Search for the cell housing the specified text and yield its (x, y) center coordinate. 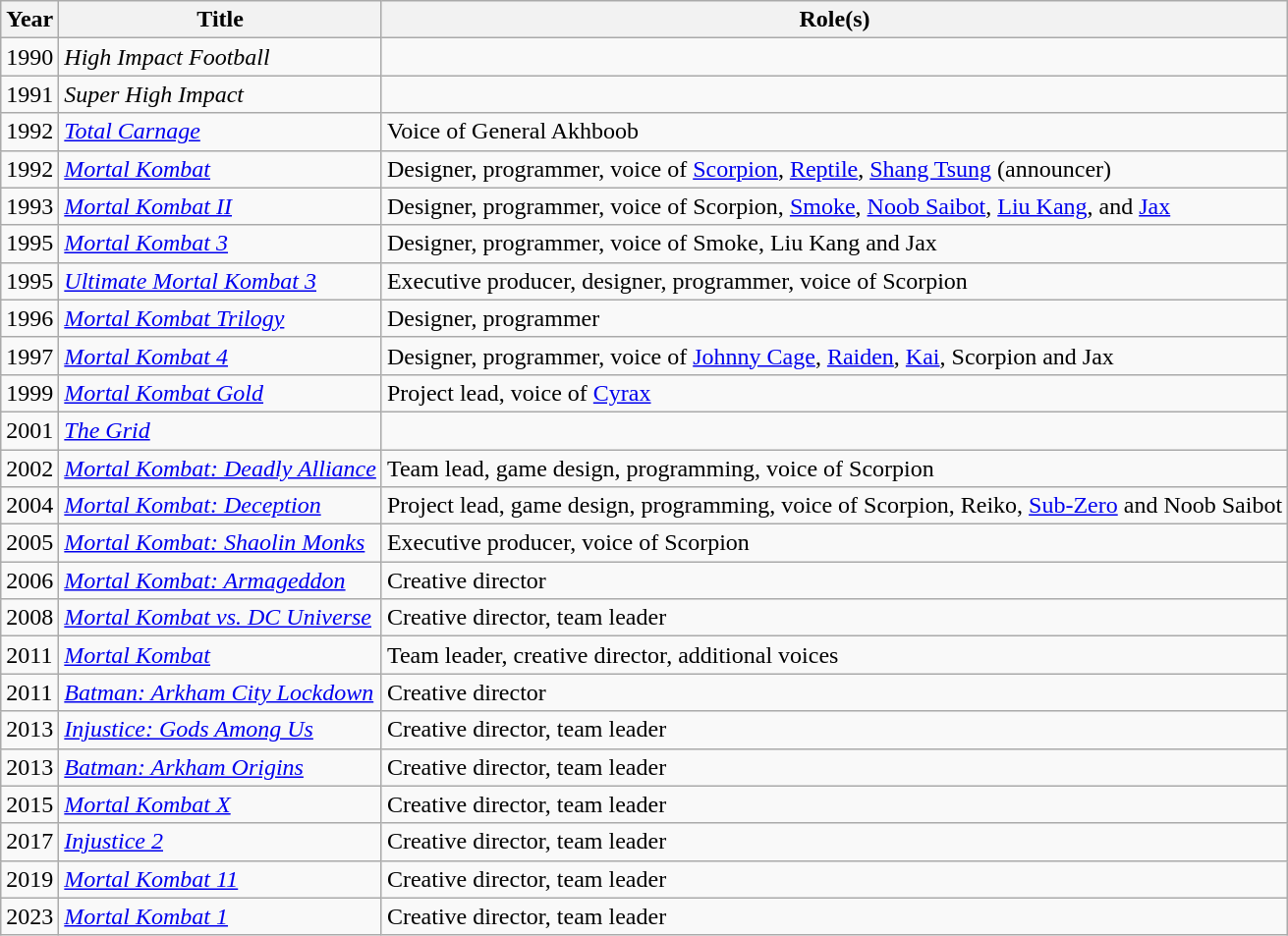
Total Carnage (220, 132)
1990 (29, 57)
Mortal Kombat X (220, 804)
2015 (29, 804)
Designer, programmer, voice of Scorpion, Smoke, Noob Saibot, Liu Kang, and Jax (834, 206)
Role(s) (834, 20)
Executive producer, designer, programmer, voice of Scorpion (834, 281)
Mortal Kombat vs. DC Universe (220, 618)
Project lead, voice of Cyrax (834, 393)
2017 (29, 842)
Mortal Kombat 1 (220, 916)
Mortal Kombat 11 (220, 879)
1993 (29, 206)
Ultimate Mortal Kombat 3 (220, 281)
Mortal Kombat: Deadly Alliance (220, 468)
2019 (29, 879)
Designer, programmer, voice of Smoke, Liu Kang and Jax (834, 244)
Project lead, game design, programming, voice of Scorpion, Reiko, Sub-Zero and Noob Saibot (834, 506)
Mortal Kombat Trilogy (220, 318)
2001 (29, 430)
2023 (29, 916)
Voice of General Akhboob (834, 132)
High Impact Football (220, 57)
Designer, programmer, voice of Scorpion, Reptile, Shang Tsung (announcer) (834, 169)
2006 (29, 580)
Team lead, game design, programming, voice of Scorpion (834, 468)
Executive producer, voice of Scorpion (834, 543)
2008 (29, 618)
Batman: Arkham Origins (220, 767)
1996 (29, 318)
Mortal Kombat: Deception (220, 506)
2002 (29, 468)
1999 (29, 393)
Super High Impact (220, 94)
Title (220, 20)
Mortal Kombat: Armageddon (220, 580)
Mortal Kombat 3 (220, 244)
1991 (29, 94)
2004 (29, 506)
Designer, programmer (834, 318)
Batman: Arkham City Lockdown (220, 692)
2005 (29, 543)
Mortal Kombat Gold (220, 393)
Team leader, creative director, additional voices (834, 655)
Mortal Kombat II (220, 206)
The Grid (220, 430)
1997 (29, 356)
Mortal Kombat: Shaolin Monks (220, 543)
Year (29, 20)
Injustice 2 (220, 842)
Mortal Kombat 4 (220, 356)
Injustice: Gods Among Us (220, 730)
Designer, programmer, voice of Johnny Cage, Raiden, Kai, Scorpion and Jax (834, 356)
